Scan for the cell matching the given text and deliver its (x, y) coordinate at center. 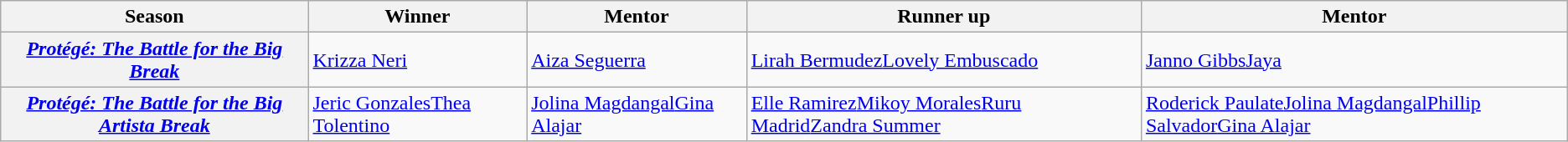
Krizza Neri (417, 60)
Season (154, 17)
Winner (417, 17)
Protégé: The Battle for the Big Break (154, 60)
Aiza Seguerra (637, 60)
Jeric GonzalesThea Tolentino (417, 114)
Protégé: The Battle for the Big Artista Break (154, 114)
Elle RamirezMikoy MoralesRuru MadridZandra Summer (943, 114)
Runner up (943, 17)
Lirah BermudezLovely Embuscado (943, 60)
Janno GibbsJaya (1354, 60)
Jolina MagdangalGina Alajar (637, 114)
Roderick PaulateJolina MagdangalPhillip SalvadorGina Alajar (1354, 114)
